Identify which cell holds the provided text, then report its (X, Y) central coordinate. 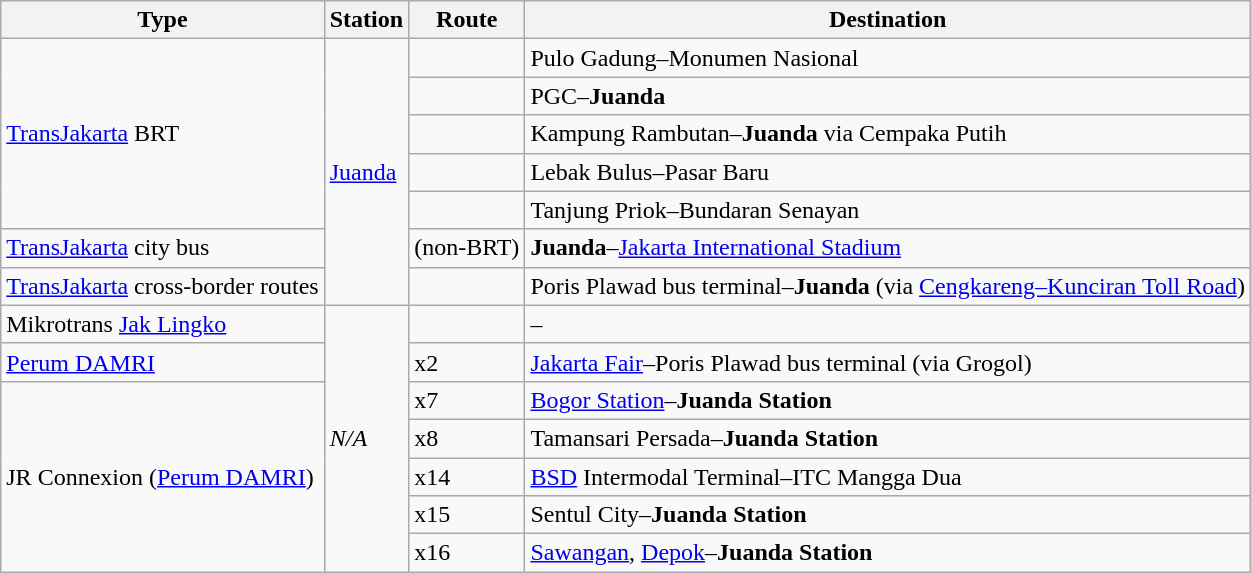
x16 (467, 553)
TransJakarta BRT (162, 134)
TransJakarta city bus (162, 248)
Jakarta Fair–Poris Plawad bus terminal (via Grogol) (888, 362)
Tamansari Persada–Juanda Station (888, 438)
Tanjung Priok–Bundaran Senayan (888, 210)
JR Connexion (Perum DAMRI) (162, 476)
– (888, 324)
Destination (888, 20)
Station (366, 20)
x2 (467, 362)
TransJakarta cross-border routes (162, 286)
Lebak Bulus–Pasar Baru (888, 172)
N/A (366, 438)
Mikrotrans Jak Lingko (162, 324)
Sentul City–Juanda Station (888, 515)
BSD Intermodal Terminal–ITC Mangga Dua (888, 477)
Poris Plawad bus terminal–Juanda (via Cengkareng–Kunciran Toll Road) (888, 286)
x14 (467, 477)
Route (467, 20)
Type (162, 20)
Pulo Gadung–Monumen Nasional (888, 58)
Kampung Rambutan–Juanda via Cempaka Putih (888, 134)
Bogor Station–Juanda Station (888, 400)
Perum DAMRI (162, 362)
Juanda–Jakarta International Stadium (888, 248)
PGC–Juanda (888, 96)
x8 (467, 438)
(non-BRT) (467, 248)
x7 (467, 400)
x15 (467, 515)
Juanda (366, 172)
Sawangan, Depok–Juanda Station (888, 553)
